Return the (x, y) coordinate for the center point of the cell that contains the specified text.  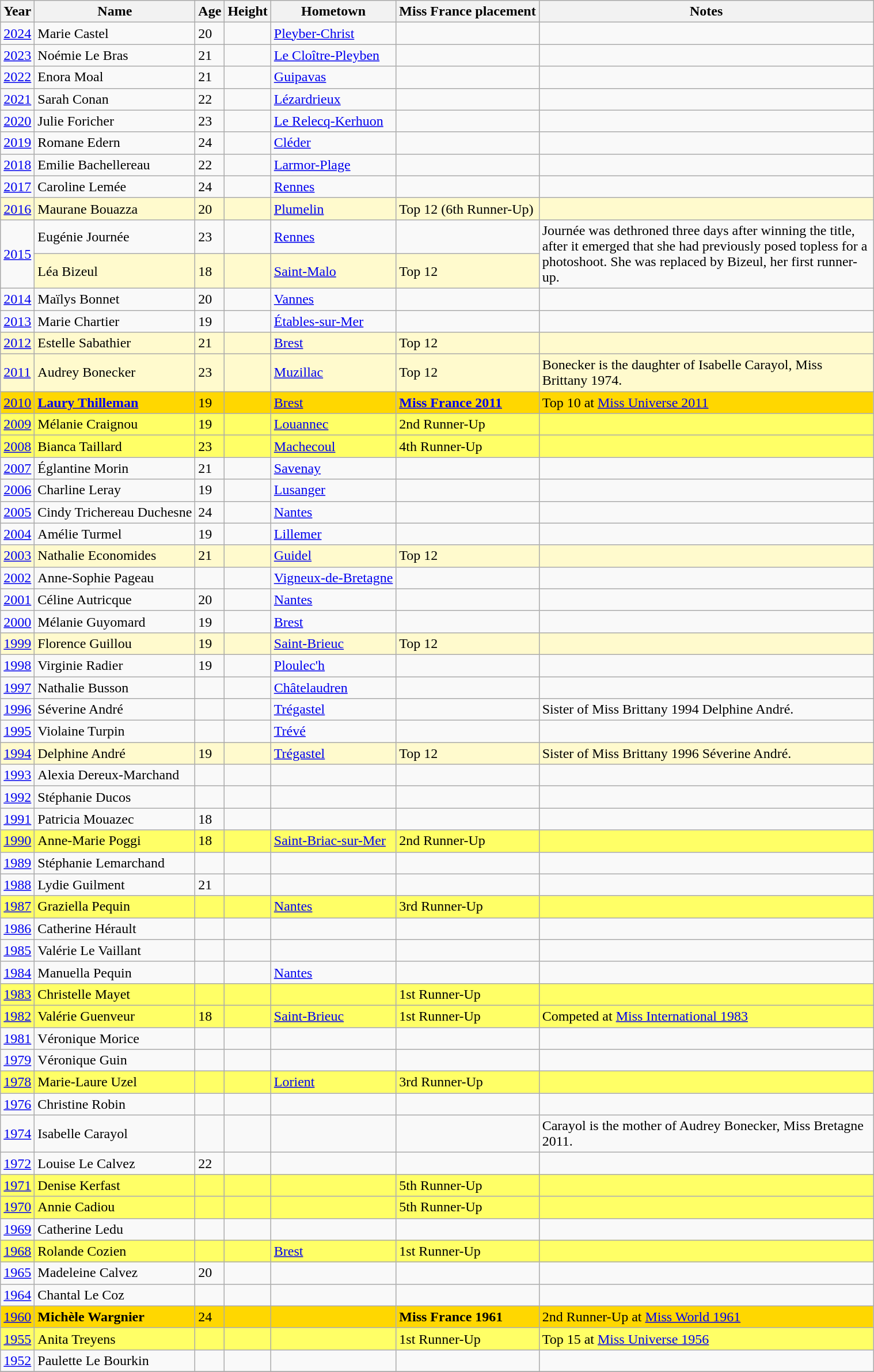
4th Runner-Up (468, 446)
Marie Chartier (115, 321)
Michèle Wargnier (115, 1317)
Christine Robin (115, 1104)
1991 (17, 819)
Laury Thilleman (115, 403)
1999 (17, 643)
Vigneux-de-Bretagne (333, 578)
Mélanie Guyomard (115, 621)
Emilie Bachellereau (115, 165)
1969 (17, 1229)
Nathalie Economides (115, 556)
Trévé (333, 732)
Sister of Miss Brittany 1994 Delphine André. (706, 710)
Anita Treyens (115, 1339)
Séverine André (115, 710)
Valérie Guenveur (115, 1016)
2003 (17, 556)
1971 (17, 1185)
Virginie Radier (115, 665)
1978 (17, 1082)
Carayol is the mother of Audrey Bonecker, Miss Bretagne 2011. (706, 1134)
Vannes (333, 299)
Paulette Le Bourkin (115, 1360)
Enora Moal (115, 77)
Châtelaudren (333, 687)
Year (17, 12)
2013 (17, 321)
Guidel (333, 556)
1996 (17, 710)
Guipavas (333, 77)
Miss France 2011 (468, 403)
2024 (17, 33)
Chantal Le Coz (115, 1295)
Larmor-Plage (333, 165)
Muzillac (333, 373)
Étables-sur-Mer (333, 321)
Stéphanie Ducos (115, 797)
1979 (17, 1060)
Caroline Lemée (115, 187)
Age (210, 12)
Marie Castel (115, 33)
2nd Runner-Up at Miss World 1961 (706, 1317)
Lillemer (333, 534)
Florence Guillou (115, 643)
Mélanie Craignou (115, 425)
Stéphanie Lemarchand (115, 863)
2019 (17, 143)
1982 (17, 1016)
Savenay (333, 468)
Manuella Pequin (115, 972)
Estelle Sabathier (115, 343)
Bianca Taillard (115, 446)
Patricia Mouazec (115, 819)
1993 (17, 775)
1968 (17, 1251)
1952 (17, 1360)
Top 12 (6th Runner-Up) (468, 209)
Rolande Cozien (115, 1251)
Églantine Morin (115, 468)
Louannec (333, 425)
1970 (17, 1207)
Nathalie Busson (115, 687)
Machecoul (333, 446)
1965 (17, 1273)
Eugénie Journée (115, 237)
2009 (17, 425)
Maïlys Bonnet (115, 299)
Ploulec'h (333, 665)
Annie Cadiou (115, 1207)
Anne-Marie Poggi (115, 841)
2012 (17, 343)
Le Relecq-Kerhuon (333, 121)
2004 (17, 534)
Christelle Mayet (115, 994)
Charline Leray (115, 490)
2021 (17, 99)
Louise Le Calvez (115, 1163)
2022 (17, 77)
Competed at Miss International 1983 (706, 1016)
Maurane Bouazza (115, 209)
Notes (706, 12)
2008 (17, 446)
Hometown (333, 12)
Saint-Briac-sur-Mer (333, 841)
Romane Edern (115, 143)
Cindy Trichereau Duchesne (115, 512)
Léa Bizeul (115, 271)
Name (115, 12)
Plumelin (333, 209)
Véronique Guin (115, 1060)
Miss France placement (468, 12)
1997 (17, 687)
1990 (17, 841)
2023 (17, 55)
Pleyber-Christ (333, 33)
1986 (17, 928)
2000 (17, 621)
1981 (17, 1039)
Sister of Miss Brittany 1996 Séverine André. (706, 753)
1983 (17, 994)
2014 (17, 299)
Sarah Conan (115, 99)
Amélie Turmel (115, 534)
2001 (17, 600)
Graziella Pequin (115, 907)
2006 (17, 490)
1998 (17, 665)
2017 (17, 187)
Cléder (333, 143)
Anne-Sophie Pageau (115, 578)
Catherine Ledu (115, 1229)
1988 (17, 885)
Marie-Laure Uzel (115, 1082)
1960 (17, 1317)
Noémie Le Bras (115, 55)
1994 (17, 753)
2015 (17, 253)
Height (248, 12)
1964 (17, 1295)
Alexia Dereux-Marchand (115, 775)
1985 (17, 950)
Violaine Turpin (115, 732)
Julie Foricher (115, 121)
Madeleine Calvez (115, 1273)
2010 (17, 403)
Valérie Le Vaillant (115, 950)
Céline Autricque (115, 600)
Miss France 1961 (468, 1317)
Lézardrieux (333, 99)
Lydie Guilment (115, 885)
Véronique Morice (115, 1039)
2002 (17, 578)
Lusanger (333, 490)
2007 (17, 468)
1992 (17, 797)
Top 15 at Miss Universe 1956 (706, 1339)
2016 (17, 209)
1995 (17, 732)
Le Cloître-Pleyben (333, 55)
1989 (17, 863)
2018 (17, 165)
2011 (17, 373)
1972 (17, 1163)
2005 (17, 512)
1984 (17, 972)
1974 (17, 1134)
Isabelle Carayol (115, 1134)
1987 (17, 907)
Lorient (333, 1082)
Audrey Bonecker (115, 373)
1955 (17, 1339)
Denise Kerfast (115, 1185)
Delphine André (115, 753)
Bonecker is the daughter of Isabelle Carayol, Miss Brittany 1974. (706, 373)
2020 (17, 121)
Catherine Hérault (115, 928)
1976 (17, 1104)
Top 10 at Miss Universe 2011 (706, 403)
Saint-Malo (333, 271)
